Output the (x, y) coordinate of the center of the cell containing the given text.  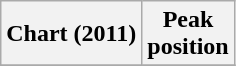
Peak position (188, 34)
Chart (2011) (72, 34)
